Scan for the cell matching the given text and deliver its [X, Y] coordinate at center. 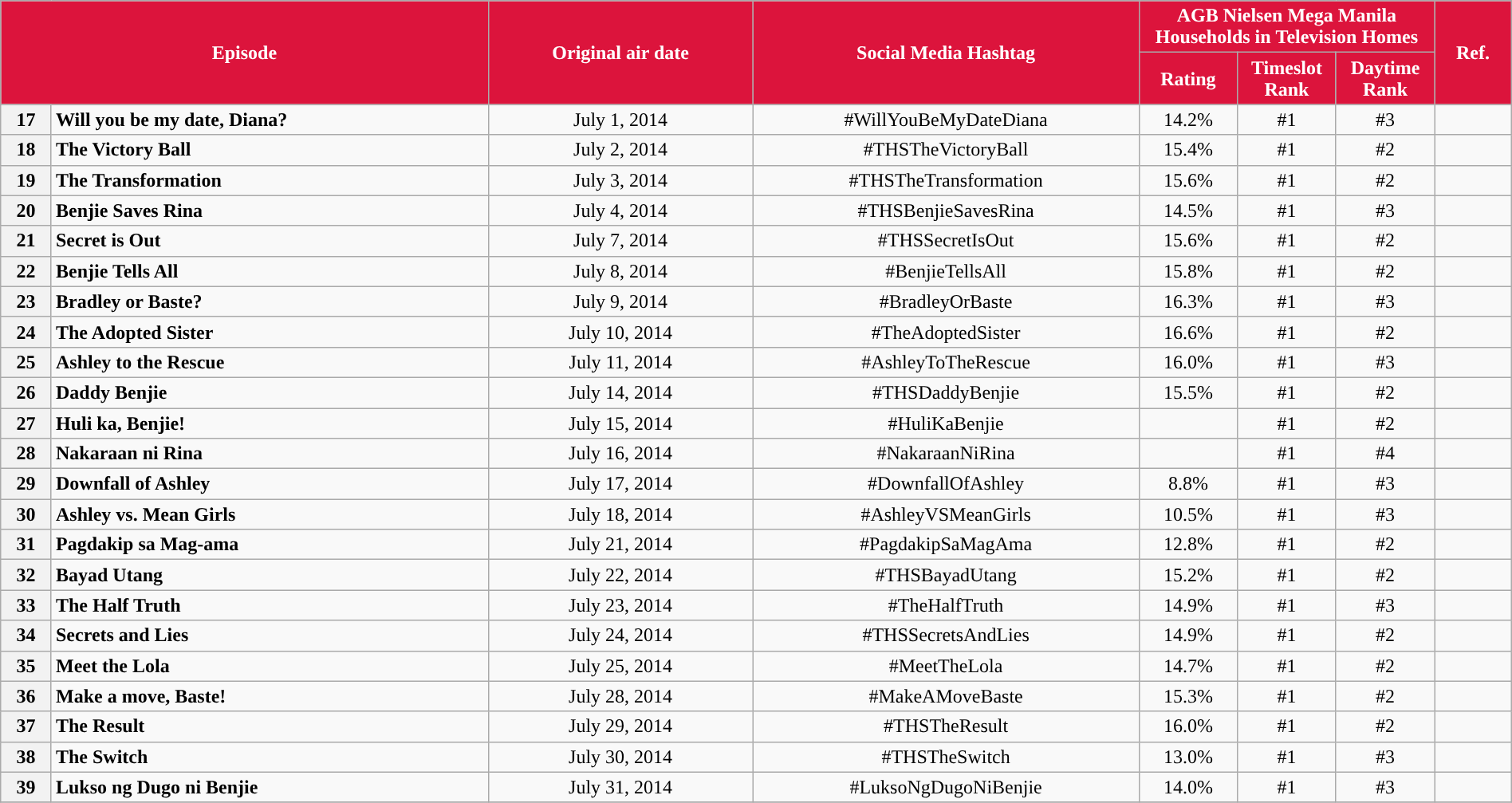
31 [26, 545]
Ref. [1473, 53]
22 [26, 271]
12.8% [1188, 545]
37 [26, 726]
30 [26, 514]
July 2, 2014 [620, 150]
Lukso ng Dugo ni Benjie [270, 787]
July 30, 2014 [620, 757]
Secret is Out [270, 241]
Benjie Tells All [270, 271]
Downfall of Ashley [270, 484]
#BradleyOrBaste [946, 301]
#4 [1385, 454]
#HuliKaBenjie [946, 423]
The Victory Ball [270, 150]
July 16, 2014 [620, 454]
July 25, 2014 [620, 666]
16.3% [1188, 301]
27 [26, 423]
#PagdakipSaMagAma [946, 545]
Daddy Benjie [270, 392]
#THSTheSwitch [946, 757]
July 1, 2014 [620, 120]
8.8% [1188, 484]
July 23, 2014 [620, 605]
July 8, 2014 [620, 271]
Daytime Rank [1385, 78]
July 21, 2014 [620, 545]
39 [26, 787]
Episode [244, 53]
20 [26, 211]
#THSTheResult [946, 726]
34 [26, 636]
Benjie Saves Rina [270, 211]
13.0% [1188, 757]
July 22, 2014 [620, 575]
Bayad Utang [270, 575]
15.5% [1188, 392]
July 24, 2014 [620, 636]
#THSBenjieSavesRina [946, 211]
Will you be my date, Diana? [270, 120]
July 3, 2014 [620, 180]
Timeslot Rank [1287, 78]
15.4% [1188, 150]
July 14, 2014 [620, 392]
33 [26, 605]
AGB Nielsen Mega Manila Households in Television Homes [1287, 27]
38 [26, 757]
Make a move, Baste! [270, 696]
#WillYouBeMyDateDiana [946, 120]
14.2% [1188, 120]
26 [26, 392]
18 [26, 150]
#TheAdoptedSister [946, 332]
14.0% [1188, 787]
29 [26, 484]
23 [26, 301]
Ashley to the Rescue [270, 362]
#THSSecretsAndLies [946, 636]
16.6% [1188, 332]
#THSTheTransformation [946, 180]
July 10, 2014 [620, 332]
17 [26, 120]
July 18, 2014 [620, 514]
Rating [1188, 78]
#NakaraanNiRina [946, 454]
#BenjieTellsAll [946, 271]
21 [26, 241]
#MeetTheLola [946, 666]
#THSTheVictoryBall [946, 150]
Huli ka, Benjie! [270, 423]
Original air date [620, 53]
Bradley or Baste? [270, 301]
July 28, 2014 [620, 696]
#THSSecretIsOut [946, 241]
15.2% [1188, 575]
Meet the Lola [270, 666]
July 17, 2014 [620, 484]
36 [26, 696]
#AshleyVSMeanGirls [946, 514]
July 9, 2014 [620, 301]
Social Media Hashtag [946, 53]
10.5% [1188, 514]
The Adopted Sister [270, 332]
14.7% [1188, 666]
24 [26, 332]
The Switch [270, 757]
19 [26, 180]
July 29, 2014 [620, 726]
#AshleyToTheRescue [946, 362]
15.3% [1188, 696]
The Result [270, 726]
The Half Truth [270, 605]
#DownfallOfAshley [946, 484]
July 31, 2014 [620, 787]
35 [26, 666]
15.8% [1188, 271]
July 15, 2014 [620, 423]
14.5% [1188, 211]
#LuksoNgDugoNiBenjie [946, 787]
#THSDaddyBenjie [946, 392]
Pagdakip sa Mag-ama [270, 545]
#THSBayadUtang [946, 575]
Secrets and Lies [270, 636]
28 [26, 454]
Ashley vs. Mean Girls [270, 514]
July 4, 2014 [620, 211]
July 7, 2014 [620, 241]
July 11, 2014 [620, 362]
32 [26, 575]
Nakaraan ni Rina [270, 454]
The Transformation [270, 180]
#TheHalfTruth [946, 605]
#MakeAMoveBaste [946, 696]
25 [26, 362]
